Return [x, y] of the center of cell containing provided text 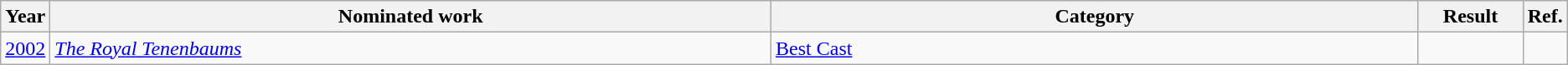
Year [25, 17]
Ref. [1545, 17]
Category [1095, 17]
Best Cast [1095, 48]
Nominated work [410, 17]
2002 [25, 48]
The Royal Tenenbaums [410, 48]
Result [1471, 17]
